Search for the cell housing the specified text and yield its (x, y) center coordinate. 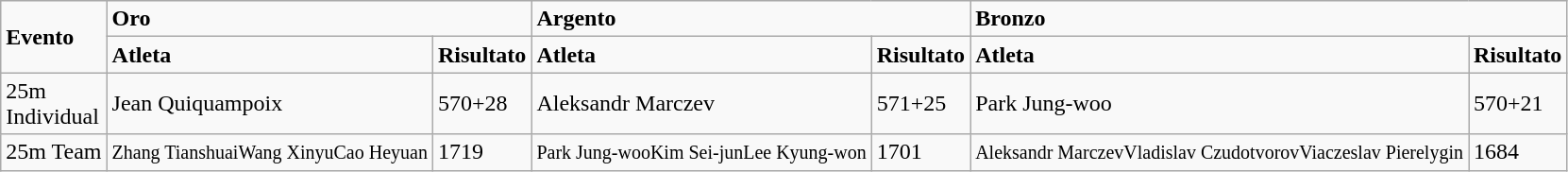
1684 (1518, 152)
Zhang TianshuaiWang XinyuCao Heyuan (270, 152)
Jean Quiquampoix (270, 104)
Evento (54, 37)
1719 (481, 152)
570+28 (481, 104)
Aleksandr Marczev (701, 104)
25m Team (54, 152)
570+21 (1518, 104)
25mIndividual (54, 104)
Bronzo (1269, 19)
Argento (751, 19)
Park Jung-wooKim Sei-junLee Kyung-won (701, 152)
Oro (319, 19)
1701 (920, 152)
Aleksandr MarczevVladislav CzudotvorovViaczeslav Pierelygin (1220, 152)
Park Jung-woo (1220, 104)
571+25 (920, 104)
